Capture the cell that displays the provided text and extract its (x, y) central coordinate. 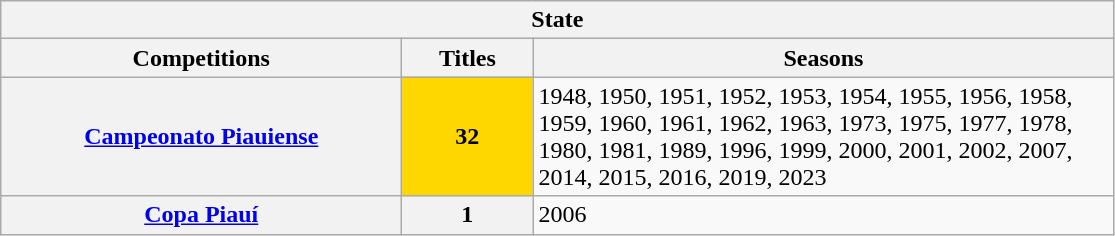
State (558, 20)
Competitions (202, 58)
Titles (468, 58)
2006 (824, 215)
32 (468, 136)
Seasons (824, 58)
Campeonato Piauiense (202, 136)
1 (468, 215)
Copa Piauí (202, 215)
